Return (X, Y) of the center of cell containing provided text 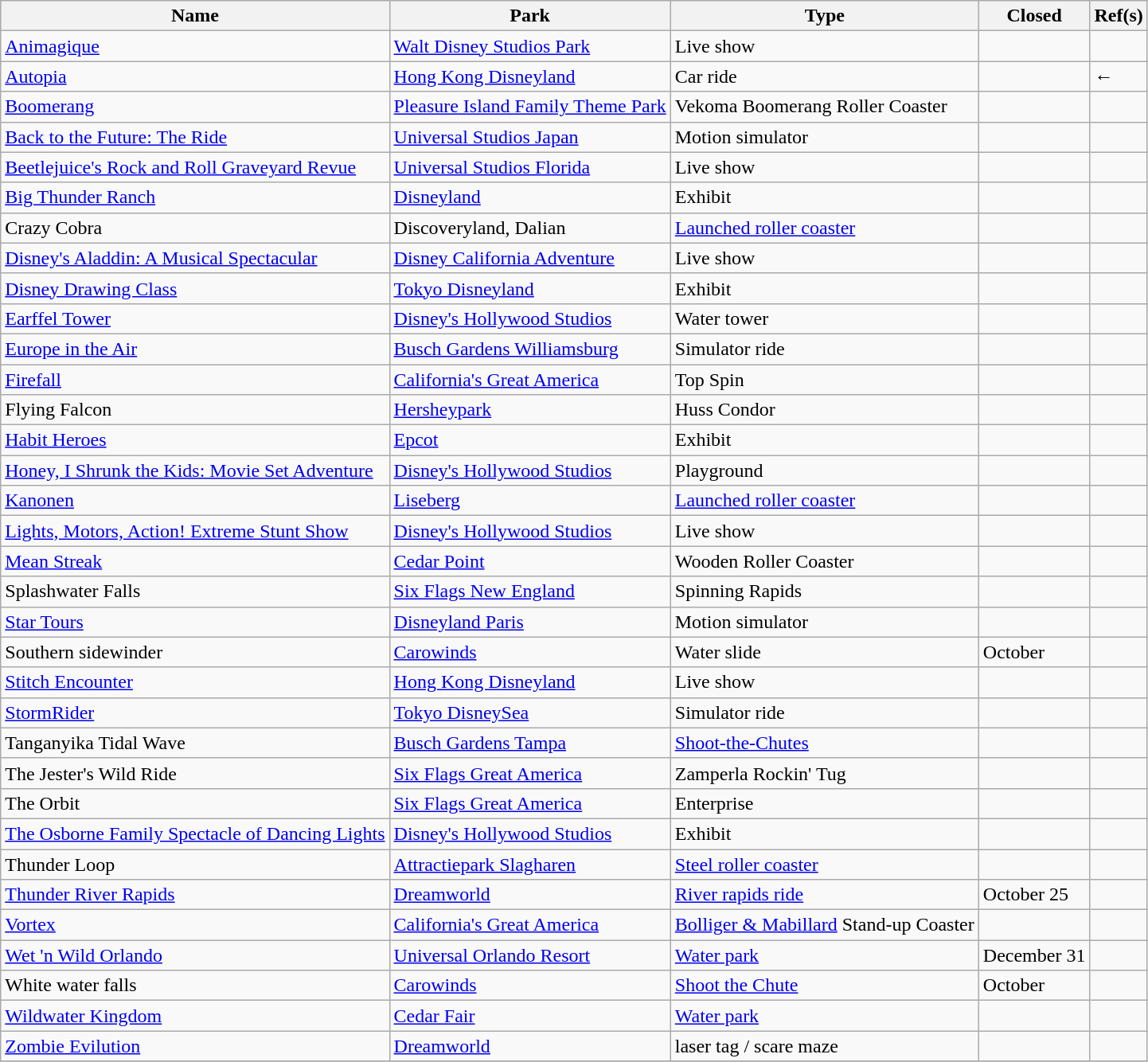
December 31 (1034, 955)
laser tag / scare maze (825, 1046)
Back to the Future: The Ride (195, 137)
Wildwater Kingdom (195, 1016)
Huss Condor (825, 410)
Tokyo Disneyland (530, 288)
The Jester's Wild Ride (195, 773)
Top Spin (825, 380)
Flying Falcon (195, 410)
Honey, I Shrunk the Kids: Movie Set Adventure (195, 470)
Universal Orlando Resort (530, 955)
The Osborne Family Spectacle of Dancing Lights (195, 834)
The Orbit (195, 803)
Europe in the Air (195, 349)
Zombie Evilution (195, 1046)
Walt Disney Studios Park (530, 46)
Cedar Point (530, 561)
Universal Studios Florida (530, 167)
White water falls (195, 986)
Kanonen (195, 501)
Southern sidewinder (195, 652)
Disneyland (530, 197)
Star Tours (195, 622)
Pleasure Island Family Theme Park (530, 107)
Cedar Fair (530, 1016)
Playground (825, 470)
Disneyland Paris (530, 622)
Shoot the Chute (825, 986)
Wet 'n Wild Orlando (195, 955)
Tokyo DisneySea (530, 713)
Disney California Adventure (530, 258)
Firefall (195, 380)
Disney Drawing Class (195, 288)
Attractiepark Slagharen (530, 864)
Discoveryland, Dalian (530, 228)
Car ride (825, 76)
Shoot-the-Chutes (825, 743)
Water tower (825, 318)
Wooden Roller Coaster (825, 561)
Name (195, 16)
Autopia (195, 76)
Enterprise (825, 803)
Zamperla Rockin' Tug (825, 773)
Epcot (530, 440)
Tanganyika Tidal Wave (195, 743)
Universal Studios Japan (530, 137)
Busch Gardens Tampa (530, 743)
Big Thunder Ranch (195, 197)
Earffel Tower (195, 318)
Stitch Encounter (195, 682)
Liseberg (530, 501)
Bolliger & Mabillard Stand-up Coaster (825, 925)
Beetlejuice's Rock and Roll Graveyard Revue (195, 167)
Boomerang (195, 107)
StormRider (195, 713)
← (1119, 76)
Busch Gardens Williamsburg (530, 349)
Ref(s) (1119, 16)
Park (530, 16)
Crazy Cobra (195, 228)
Closed (1034, 16)
Type (825, 16)
Animagique (195, 46)
October 25 (1034, 895)
River rapids ride (825, 895)
Water slide (825, 652)
Six Flags New England (530, 592)
Splashwater Falls (195, 592)
Steel roller coaster (825, 864)
Vekoma Boomerang Roller Coaster (825, 107)
Mean Streak (195, 561)
Disney's Aladdin: A Musical Spectacular (195, 258)
Thunder River Rapids (195, 895)
Lights, Motors, Action! Extreme Stunt Show (195, 531)
Thunder Loop (195, 864)
Spinning Rapids (825, 592)
Hersheypark (530, 410)
Vortex (195, 925)
Habit Heroes (195, 440)
